Detect which cell encompasses the target text, then output its [x, y] center coordinate. 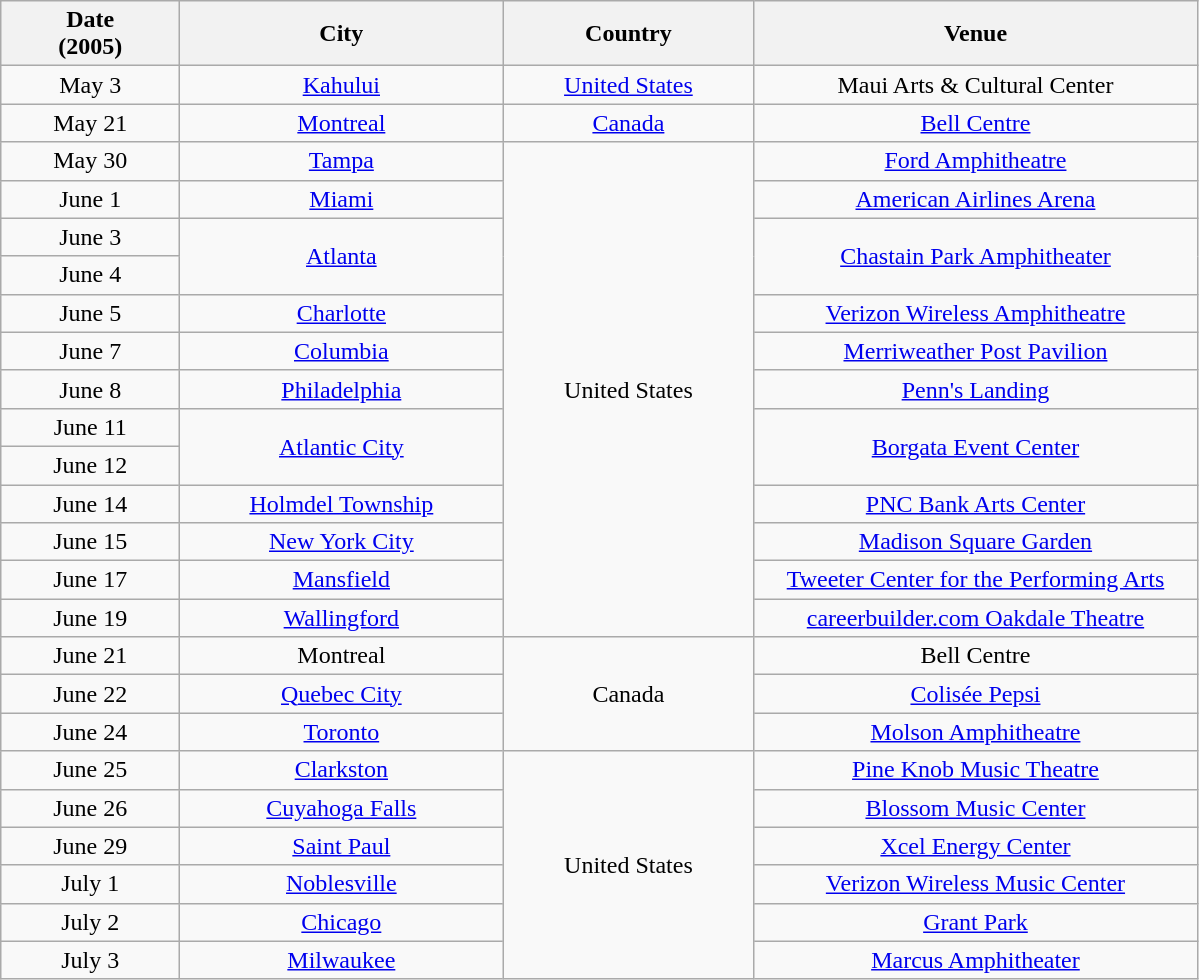
Chastain Park Amphitheater [976, 256]
May 21 [90, 123]
Miami [342, 199]
Verizon Wireless Amphitheatre [976, 313]
June 12 [90, 465]
Cuyahoga Falls [342, 808]
May 30 [90, 161]
PNC Bank Arts Center [976, 503]
Borgata Event Center [976, 446]
June 15 [90, 542]
Columbia [342, 351]
June 26 [90, 808]
American Airlines Arena [976, 199]
June 11 [90, 427]
Milwaukee [342, 960]
June 22 [90, 694]
June 14 [90, 503]
Kahului [342, 85]
Tampa [342, 161]
June 4 [90, 275]
Molson Amphitheatre [976, 732]
Tweeter Center for the Performing Arts [976, 580]
Toronto [342, 732]
Verizon Wireless Music Center [976, 884]
Maui Arts & Cultural Center [976, 85]
Mansfield [342, 580]
July 2 [90, 922]
Pine Knob Music Theatre [976, 770]
Atlanta [342, 256]
May 3 [90, 85]
Venue [976, 34]
Penn's Landing [976, 389]
Blossom Music Center [976, 808]
June 3 [90, 237]
Wallingford [342, 618]
Madison Square Garden [976, 542]
June 5 [90, 313]
Country [628, 34]
Date(2005) [90, 34]
Atlantic City [342, 446]
June 29 [90, 846]
Quebec City [342, 694]
careerbuilder.com Oakdale Theatre [976, 618]
June 25 [90, 770]
June 24 [90, 732]
Colisée Pepsi [976, 694]
Holmdel Township [342, 503]
June 8 [90, 389]
June 19 [90, 618]
Marcus Amphitheater [976, 960]
Chicago [342, 922]
June 21 [90, 656]
July 1 [90, 884]
Ford Amphitheatre [976, 161]
July 3 [90, 960]
Grant Park [976, 922]
June 17 [90, 580]
Merriweather Post Pavilion [976, 351]
Philadelphia [342, 389]
Noblesville [342, 884]
Charlotte [342, 313]
Saint Paul [342, 846]
Xcel Energy Center [976, 846]
City [342, 34]
June 7 [90, 351]
New York City [342, 542]
June 1 [90, 199]
Clarkston [342, 770]
